From the cell containing the given text, extract its center point as [X, Y] coordinate. 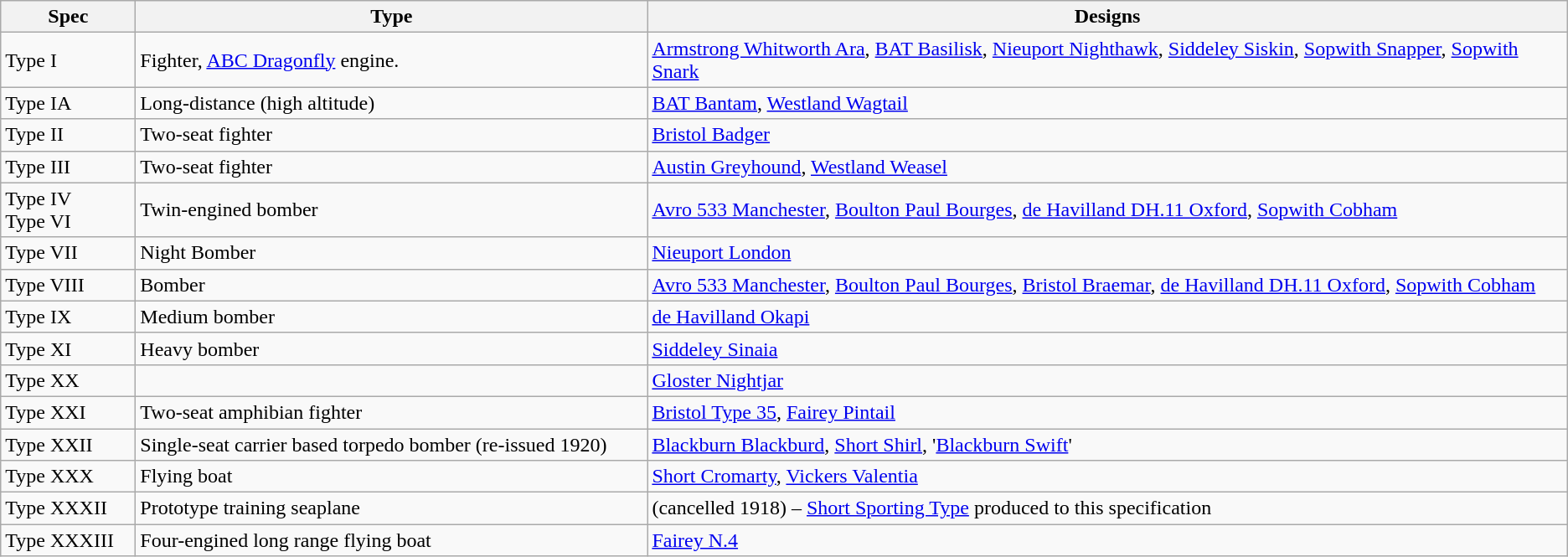
Bristol Type 35, Fairey Pintail [1107, 412]
Prototype training seaplane [392, 508]
Type I [69, 60]
Type VII [69, 253]
Type XI [69, 348]
Long-distance (high altitude) [392, 103]
Medium bomber [392, 317]
Type III [69, 167]
Type II [69, 135]
Two-seat amphibian fighter [392, 412]
Flying boat [392, 477]
Type IA [69, 103]
Type [392, 17]
Armstrong Whitworth Ara, BAT Basilisk, Nieuport Nighthawk, Siddeley Siskin, Sopwith Snapper, Sopwith Snark [1107, 60]
(cancelled 1918) – Short Sporting Type produced to this specification [1107, 508]
Designs [1107, 17]
Austin Greyhound, Westland Weasel [1107, 167]
Bristol Badger [1107, 135]
Type IX [69, 317]
Four-engined long range flying boat [392, 540]
Avro 533 Manchester, Boulton Paul Bourges, de Havilland DH.11 Oxford, Sopwith Cobham [1107, 209]
Fighter, ABC Dragonfly engine. [392, 60]
Type XXXII [69, 508]
Short Cromarty, Vickers Valentia [1107, 477]
Twin-engined bomber [392, 209]
Type XXII [69, 445]
Type XXX [69, 477]
Bomber [392, 285]
Type XX [69, 380]
Type XXXIII [69, 540]
Single-seat carrier based torpedo bomber (re-issued 1920) [392, 445]
BAT Bantam, Westland Wagtail [1107, 103]
Type VIII [69, 285]
Spec [69, 17]
Nieuport London [1107, 253]
Type XXI [69, 412]
Avro 533 Manchester, Boulton Paul Bourges, Bristol Braemar, de Havilland DH.11 Oxford, Sopwith Cobham [1107, 285]
Siddeley Sinaia [1107, 348]
Night Bomber [392, 253]
Heavy bomber [392, 348]
Blackburn Blackburd, Short Shirl, 'Blackburn Swift' [1107, 445]
de Havilland Okapi [1107, 317]
Type IVType VI [69, 209]
Gloster Nightjar [1107, 380]
Fairey N.4 [1107, 540]
